Locate the cell with the specified text and output its [x, y] center coordinate. 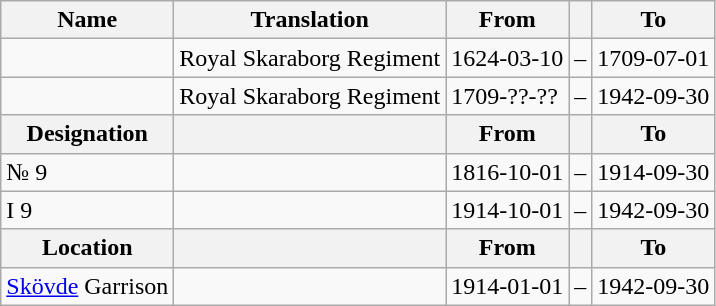
1914-09-30 [654, 172]
Designation [88, 134]
1709-??-?? [508, 96]
Name [88, 20]
№ 9 [88, 172]
Translation [310, 20]
1624-03-10 [508, 58]
1914-10-01 [508, 210]
1709-07-01 [654, 58]
I 9 [88, 210]
1914-01-01 [508, 286]
Location [88, 248]
Skövde Garrison [88, 286]
1816-10-01 [508, 172]
